Capture the cell that displays the provided text and extract its [X, Y] central coordinate. 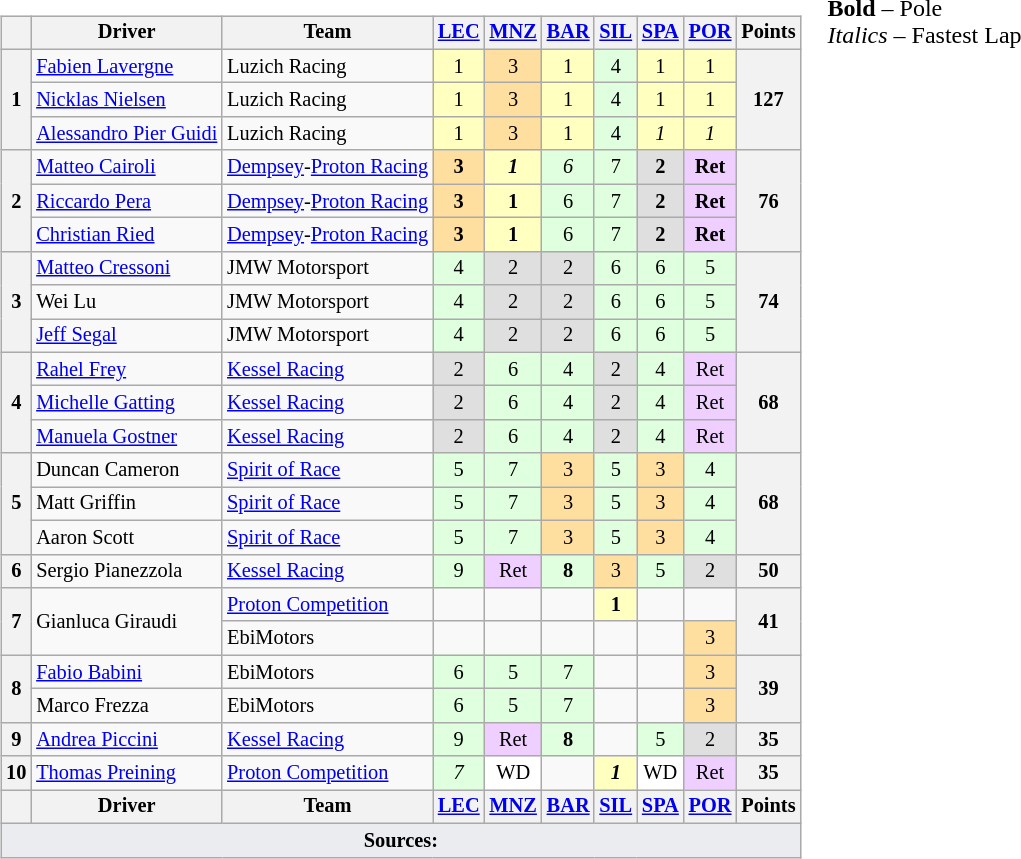
Matteo Cressoni [126, 268]
Andrea Piccini [126, 739]
10 [16, 773]
Riccardo Pera [126, 201]
Sources: [400, 840]
Fabio Babini [126, 672]
Christian Ried [126, 235]
39 [768, 688]
Sergio Pianezzola [126, 571]
Matt Griffin [126, 504]
Alessandro Pier Guidi [126, 134]
Aaron Scott [126, 537]
Fabien Lavergne [126, 66]
Wei Lu [126, 302]
Matteo Cairoli [126, 167]
Nicklas Nielsen [126, 100]
50 [768, 571]
74 [768, 302]
Michelle Gatting [126, 403]
Rahel Frey [126, 369]
Marco Frezza [126, 706]
76 [768, 200]
Duncan Cameron [126, 470]
Jeff Segal [126, 336]
41 [768, 622]
Manuela Gostner [126, 437]
Thomas Preining [126, 773]
127 [768, 100]
Gianluca Giraudi [126, 622]
